Provide the [X, Y] coordinate of the cell's center where the given text is located.  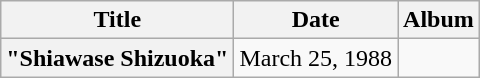
Title [118, 20]
Date [316, 20]
March 25, 1988 [316, 58]
Album [439, 20]
"Shiawase Shizuoka" [118, 58]
